Scan for the cell matching the given text and deliver its (x, y) coordinate at center. 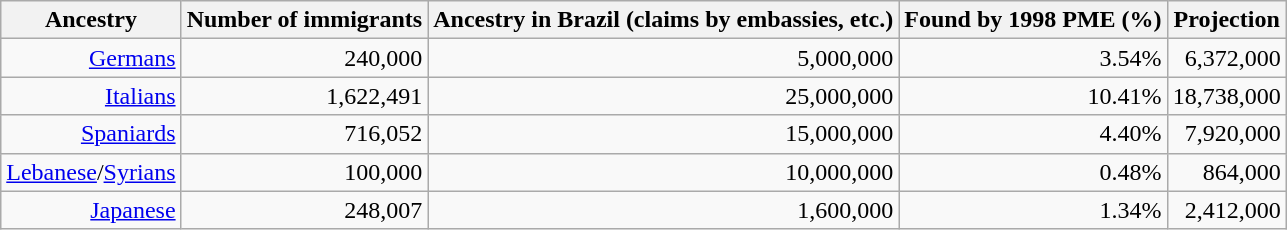
248,007 (304, 210)
100,000 (304, 172)
2,412,000 (1226, 210)
Ancestry (91, 20)
Italians (91, 96)
25,000,000 (664, 96)
240,000 (304, 58)
Projection (1226, 20)
15,000,000 (664, 134)
1,600,000 (664, 210)
Japanese (91, 210)
18,738,000 (1226, 96)
716,052 (304, 134)
0.48% (1033, 172)
10,000,000 (664, 172)
5,000,000 (664, 58)
Spaniards (91, 134)
1,622,491 (304, 96)
3.54% (1033, 58)
864,000 (1226, 172)
Ancestry in Brazil (claims by embassies, etc.) (664, 20)
Found by 1998 PME (%) (1033, 20)
7,920,000 (1226, 134)
Lebanese/Syrians (91, 172)
Germans (91, 58)
1.34% (1033, 210)
Number of immigrants (304, 20)
6,372,000 (1226, 58)
10.41% (1033, 96)
4.40% (1033, 134)
